Return the (X, Y) coordinate for the center point of the cell that contains the specified text.  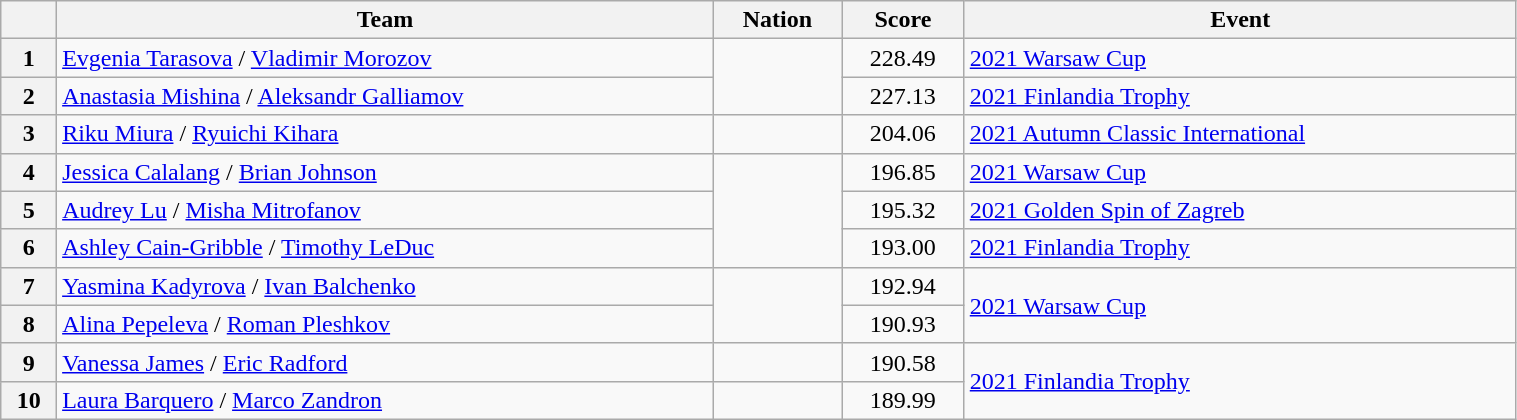
Jessica Calalang / Brian Johnson (386, 172)
7 (29, 286)
Score (904, 20)
Event (1240, 20)
Evgenia Tarasova / Vladimir Morozov (386, 58)
193.00 (904, 248)
Riku Miura / Ryuichi Kihara (386, 134)
3 (29, 134)
8 (29, 324)
Laura Barquero / Marco Zandron (386, 400)
204.06 (904, 134)
195.32 (904, 210)
10 (29, 400)
2021 Autumn Classic International (1240, 134)
196.85 (904, 172)
Vanessa James / Eric Radford (386, 362)
Nation (777, 20)
1 (29, 58)
6 (29, 248)
Team (386, 20)
9 (29, 362)
190.58 (904, 362)
228.49 (904, 58)
190.93 (904, 324)
Audrey Lu / Misha Mitrofanov (386, 210)
2 (29, 96)
189.99 (904, 400)
Anastasia Mishina / Aleksandr Galliamov (386, 96)
Yasmina Kadyrova / Ivan Balchenko (386, 286)
227.13 (904, 96)
2021 Golden Spin of Zagreb (1240, 210)
Alina Pepeleva / Roman Pleshkov (386, 324)
4 (29, 172)
192.94 (904, 286)
Ashley Cain-Gribble / Timothy LeDuc (386, 248)
5 (29, 210)
